Scan for the cell matching the given text and deliver its (X, Y) coordinate at center. 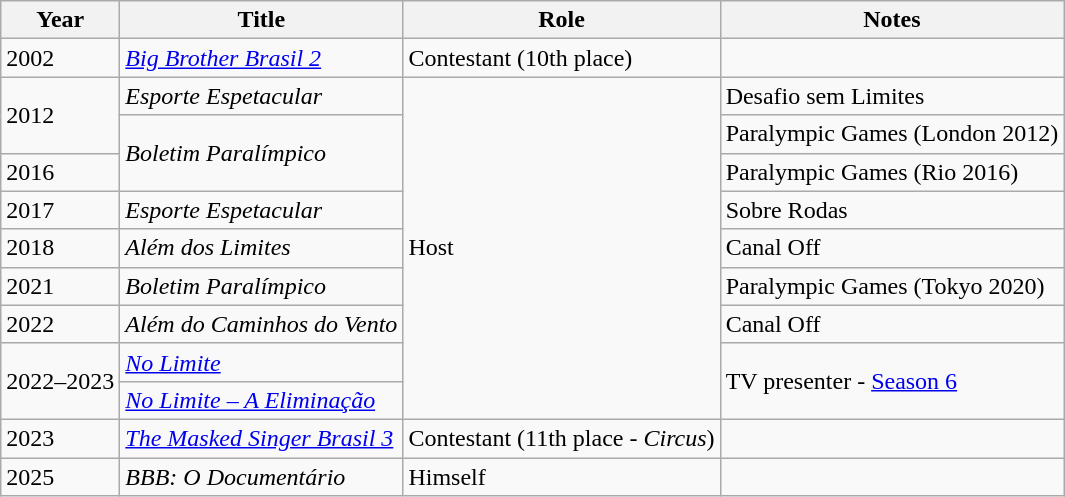
Role (562, 20)
Host (562, 248)
2025 (60, 477)
Paralympic Games (Tokyo 2020) (892, 286)
Contestant (11th place - Circus) (562, 438)
Himself (562, 477)
2022 (60, 324)
Sobre Rodas (892, 210)
Title (262, 20)
Contestant (10th place) (562, 58)
Paralympic Games (London 2012) (892, 134)
No Limite – A Eliminação (262, 400)
No Limite (262, 362)
Paralympic Games (Rio 2016) (892, 172)
TV presenter - Season 6 (892, 381)
2022–2023 (60, 381)
2017 (60, 210)
The Masked Singer Brasil 3 (262, 438)
Além do Caminhos do Vento (262, 324)
2002 (60, 58)
2012 (60, 115)
Year (60, 20)
2016 (60, 172)
Desafio sem Limites (892, 96)
Além dos Limites (262, 248)
Notes (892, 20)
BBB: O Documentário (262, 477)
2021 (60, 286)
Big Brother Brasil 2 (262, 58)
2023 (60, 438)
2018 (60, 248)
